Locate the cell with the specified text and output its [x, y] center coordinate. 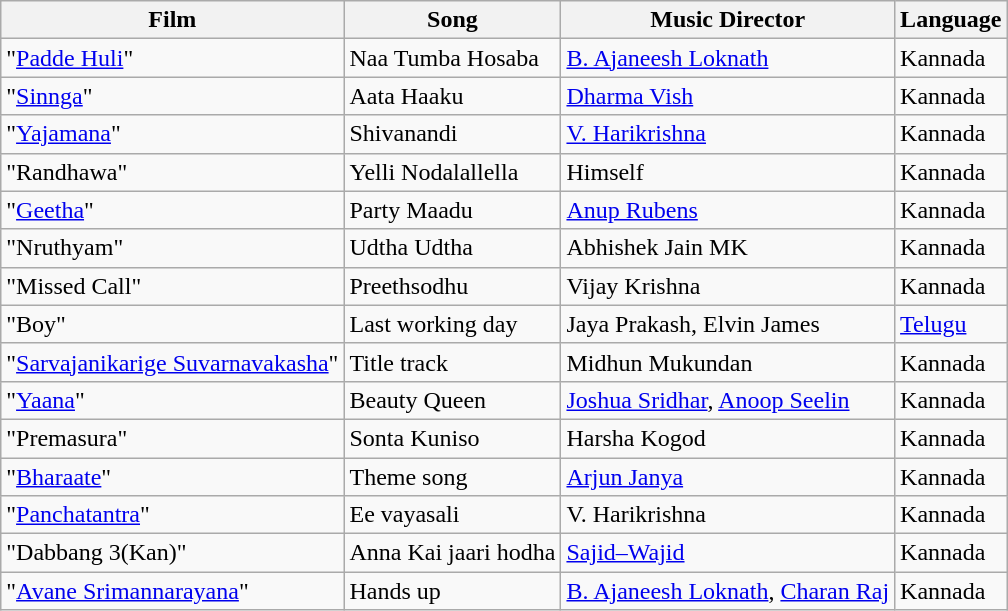
Aata Haaku [452, 96]
"Premasura" [172, 438]
Midhun Mukundan [728, 362]
Anna Kai jaari hodha [452, 553]
Last working day [452, 324]
Arjun Janya [728, 477]
Film [172, 20]
B. Ajaneesh Loknath, Charan Raj [728, 591]
Music Director [728, 20]
"Sarvajanikarige Suvarnavakasha" [172, 362]
Anup Rubens [728, 210]
Preethsodhu [452, 286]
Shivanandi [452, 134]
Hands up [452, 591]
Udtha Udtha [452, 248]
"Avane Srimannarayana" [172, 591]
Language [951, 20]
Abhishek Jain MK [728, 248]
Beauty Queen [452, 400]
"Yajamana" [172, 134]
Sajid–Wajid [728, 553]
Yelli Nodalallella [452, 172]
B. Ajaneesh Loknath [728, 58]
Jaya Prakash, Elvin James [728, 324]
Theme song [452, 477]
Party Maadu [452, 210]
"Boy" [172, 324]
"Yaana" [172, 400]
"Padde Huli" [172, 58]
Song [452, 20]
Himself [728, 172]
"Missed Call" [172, 286]
Dharma Vish [728, 96]
"Sinnga" [172, 96]
"Bharaate" [172, 477]
"Panchatantra" [172, 515]
Title track [452, 362]
Vijay Krishna [728, 286]
"Dabbang 3(Kan)" [172, 553]
Naa Tumba Hosaba [452, 58]
Telugu [951, 324]
Ee vayasali [452, 515]
"Nruthyam" [172, 248]
Harsha Kogod [728, 438]
Joshua Sridhar, Anoop Seelin [728, 400]
Sonta Kuniso [452, 438]
"Randhawa" [172, 172]
"Geetha" [172, 210]
